From the cell containing the given text, extract its center point as [x, y] coordinate. 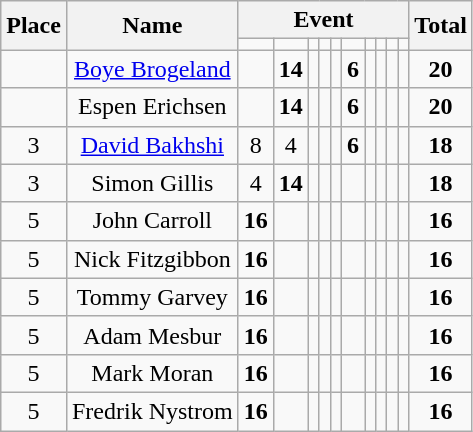
Boye Brogeland [152, 69]
Nick Fitzgibbon [152, 259]
Fredrik Nystrom [152, 411]
Place [34, 26]
Simon Gillis [152, 183]
Tommy Garvey [152, 297]
Name [152, 26]
Mark Moran [152, 373]
David Bakhshi [152, 145]
Adam Mesbur [152, 335]
8 [256, 145]
Espen Erichsen [152, 107]
Event [324, 20]
John Carroll [152, 221]
Total [441, 26]
